Locate the cell with the specified text and output its (X, Y) center coordinate. 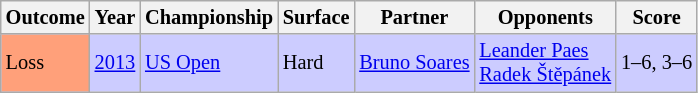
Bruno Soares (414, 63)
1–6, 3–6 (656, 63)
Hard (316, 63)
2013 (115, 63)
Opponents (545, 17)
US Open (209, 63)
Outcome (46, 17)
Leander Paes Radek Štěpánek (545, 63)
Championship (209, 17)
Partner (414, 17)
Surface (316, 17)
Loss (46, 63)
Score (656, 17)
Year (115, 17)
